For the text-containing cell, return its midpoint in (X, Y) coordinate format. 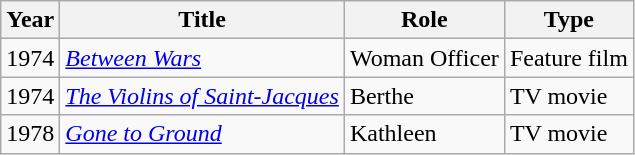
Role (424, 20)
Feature film (568, 58)
Title (202, 20)
Year (30, 20)
Gone to Ground (202, 134)
Woman Officer (424, 58)
Kathleen (424, 134)
Between Wars (202, 58)
Berthe (424, 96)
1978 (30, 134)
The Violins of Saint-Jacques (202, 96)
Type (568, 20)
